Return the [X, Y] coordinate for the center point of the cell that contains the specified text.  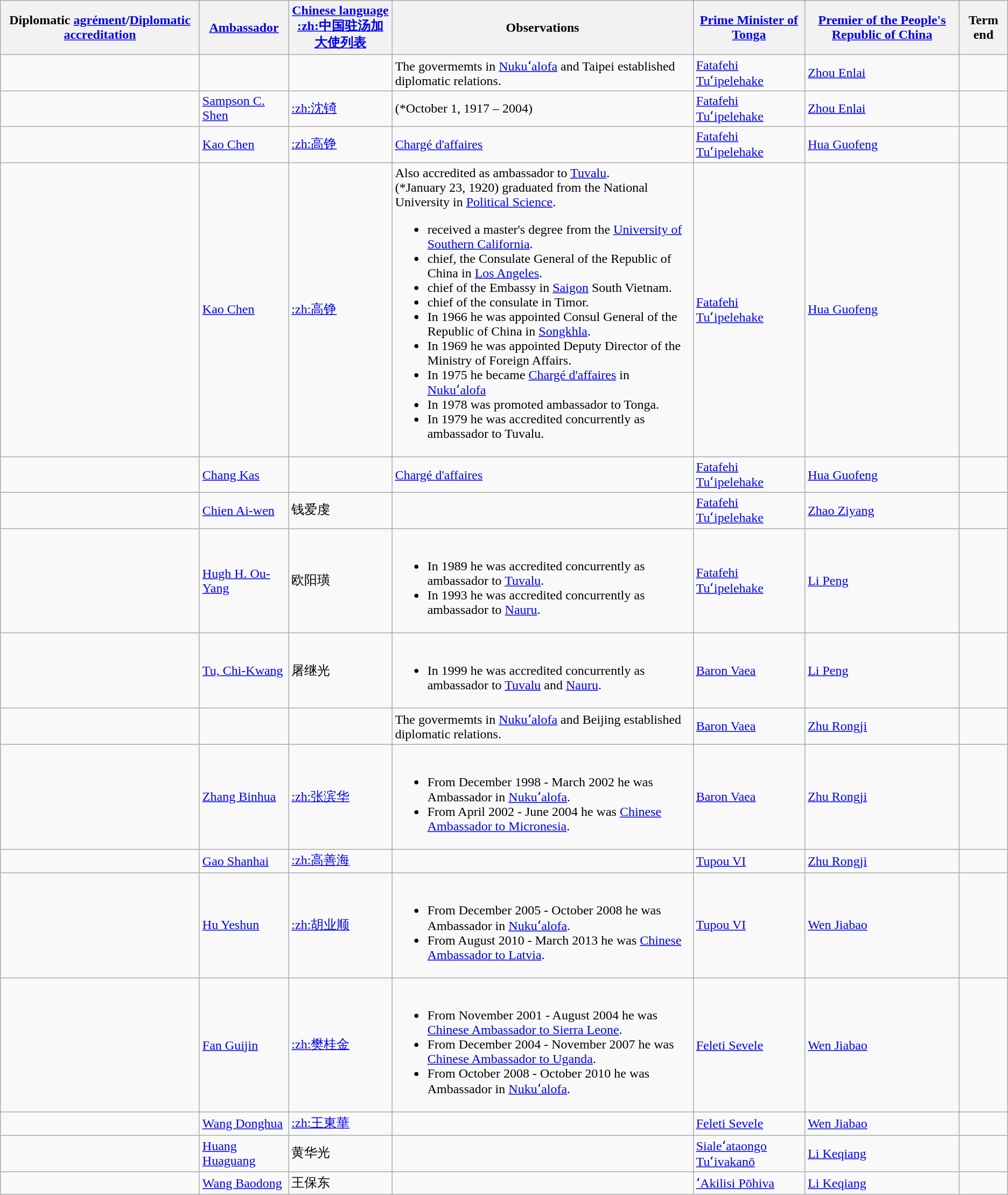
:zh:樊桂金 [340, 1045]
Observations [543, 28]
王保东 [340, 1184]
:zh:高善海 [340, 861]
:zh:胡业顺 [340, 925]
Chinese language:zh:中国驻汤加大使列表 [340, 28]
Hugh H. Ou-Yang [244, 581]
黄华光 [340, 1154]
Ambassador [244, 28]
From December 1998 - March 2002 he was Ambassador in Nukuʻalofa.From April 2002 - June 2004 he was Chinese Ambassador to Micronesia. [543, 797]
Prime Minister of Tonga [748, 28]
Tu, Chi-Kwang [244, 670]
Wang Baodong [244, 1184]
In 1999 he was accredited concurrently as ambassador to Tuvalu and Nauru. [543, 670]
欧阳璜 [340, 581]
The govermemts in Nukuʻalofa and Beijing established diplomatic relations. [543, 726]
The govermemts in Nukuʻalofa and Taipei established diplomatic relations. [543, 73]
Sampson C. Shen [244, 109]
Huang Huaguang [244, 1154]
Zhao Ziyang [882, 511]
(*October 1, 1917 – 2004) [543, 109]
Gao Shanhai [244, 861]
In 1989 he was accredited concurrently as ambassador to Tuvalu.In 1993 he was accredited concurrently as ambassador to Nauru. [543, 581]
Hu Yeshun [244, 925]
Chien Ai-wen [244, 511]
From December 2005 - October 2008 he was Ambassador in Nukuʻalofa.From August 2010 - March 2013 he was Chinese Ambassador to Latvia. [543, 925]
Chang Kas [244, 475]
Wang Donghua [244, 1123]
ʻAkilisi Pōhiva [748, 1184]
Zhang Binhua [244, 797]
:zh:张滨华 [340, 797]
Premier of the People's Republic of China [882, 28]
Sialeʻataongo Tuʻivakanō [748, 1154]
钱爱虔 [340, 511]
:zh:沈锜 [340, 109]
Term end [983, 28]
屠继光 [340, 670]
:zh:王東華 [340, 1123]
Fan Guijin [244, 1045]
Diplomatic agrément/Diplomatic accreditation [100, 28]
